Search for the cell housing the specified text and yield its [X, Y] center coordinate. 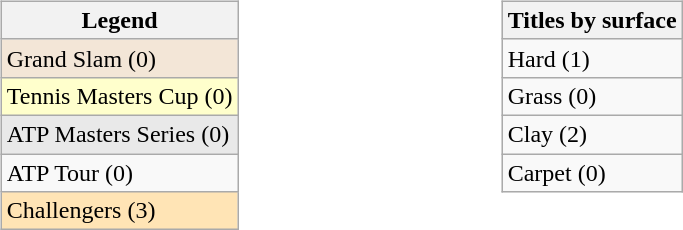
Carpet (0) [592, 173]
Grand Slam (0) [120, 58]
Clay (2) [592, 134]
Grass (0) [592, 96]
Titles by surface [592, 20]
Legend [120, 20]
Hard (1) [592, 58]
Tennis Masters Cup (0) [120, 96]
ATP Tour (0) [120, 173]
Challengers (3) [120, 211]
ATP Masters Series (0) [120, 134]
